Find where the given text appears and provide that cell's center as [x, y] coordinate. 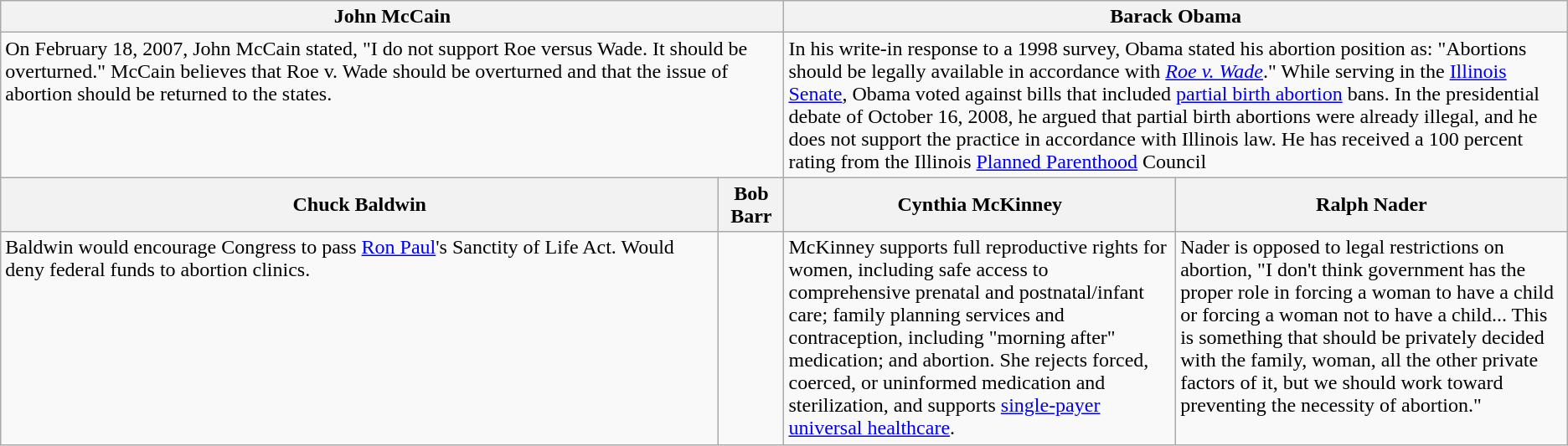
Bob Barr [751, 204]
Ralph Nader [1372, 204]
Barack Obama [1176, 17]
Chuck Baldwin [360, 204]
John McCain [392, 17]
Baldwin would encourage Congress to pass Ron Paul's Sanctity of Life Act. Would deny federal funds to abortion clinics. [360, 338]
Cynthia McKinney [980, 204]
